From the cell containing the given text, extract its center point as (X, Y) coordinate. 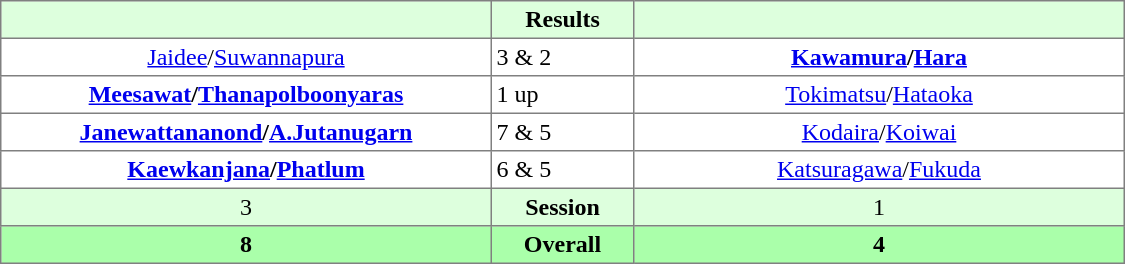
Kawamura/Hara (879, 57)
Overall (562, 245)
Meesawat/Thanapolboonyaras (246, 95)
Tokimatsu/Hataoka (879, 95)
3 & 2 (562, 57)
Session (562, 207)
4 (879, 245)
Kaewkanjana/Phatlum (246, 170)
3 (246, 207)
1 (879, 207)
Katsuragawa/Fukuda (879, 170)
8 (246, 245)
Jaidee/Suwannapura (246, 57)
Kodaira/Koiwai (879, 132)
7 & 5 (562, 132)
1 up (562, 95)
Janewattananond/A.Jutanugarn (246, 132)
Results (562, 20)
6 & 5 (562, 170)
